Locate the cell with the specified text and output its [X, Y] center coordinate. 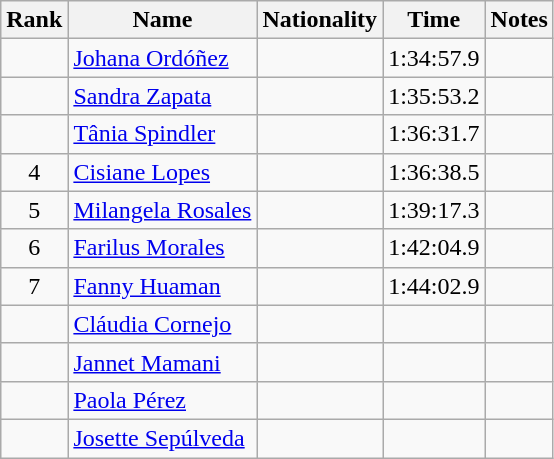
6 [34, 248]
Sandra Zapata [162, 96]
Cláudia Cornejo [162, 324]
5 [34, 210]
Fanny Huaman [162, 286]
1:36:31.7 [434, 134]
Notes [519, 20]
Josette Sepúlveda [162, 438]
1:42:04.9 [434, 248]
Tânia Spindler [162, 134]
Rank [34, 20]
Milangela Rosales [162, 210]
Cisiane Lopes [162, 172]
Jannet Mamani [162, 362]
4 [34, 172]
1:39:17.3 [434, 210]
Time [434, 20]
1:34:57.9 [434, 58]
Name [162, 20]
1:35:53.2 [434, 96]
Johana Ordóñez [162, 58]
Nationality [320, 20]
Paola Pérez [162, 400]
1:36:38.5 [434, 172]
Farilus Morales [162, 248]
7 [34, 286]
1:44:02.9 [434, 286]
